Return [x, y] of the center of cell containing provided text 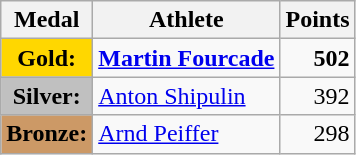
Silver: [47, 96]
Medal [47, 20]
Points [318, 20]
Athlete [186, 20]
392 [318, 96]
Anton Shipulin [186, 96]
Gold: [47, 58]
Arnd Peiffer [186, 134]
298 [318, 134]
Martin Fourcade [186, 58]
Bronze: [47, 134]
502 [318, 58]
